Return the (X, Y) coordinate for the center point of the cell that contains the specified text.  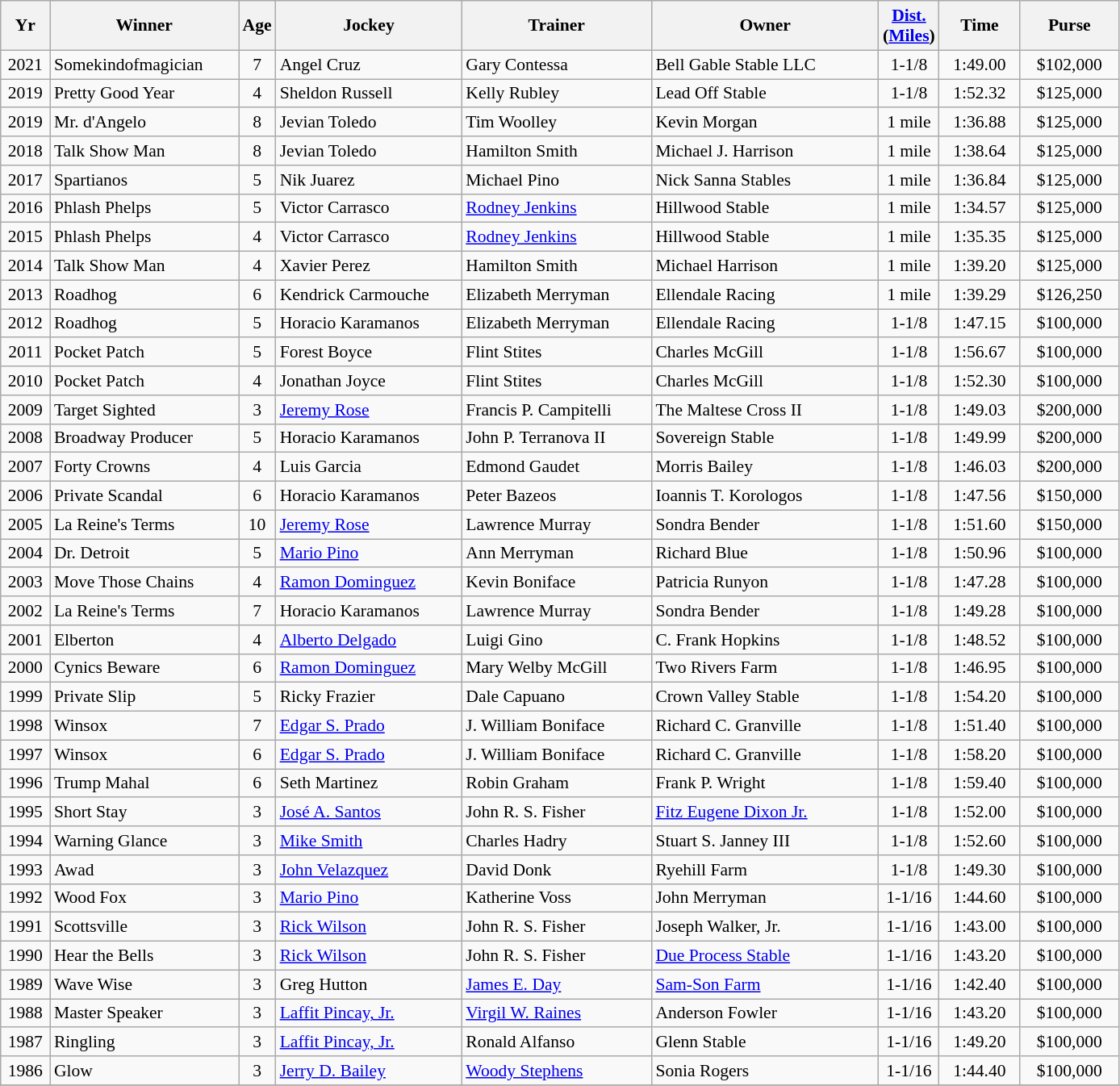
Morris Bailey (765, 467)
1:49.28 (980, 611)
Anderson Fowler (765, 1013)
Scottsville (144, 927)
Jerry D. Bailey (370, 1071)
1:36.88 (980, 123)
2002 (26, 611)
2011 (26, 353)
Katherine Voss (557, 898)
Stuart S. Janney III (765, 841)
Ioannis T. Korologos (765, 496)
1994 (26, 841)
1999 (26, 697)
2004 (26, 553)
Peter Bazeos (557, 496)
1:56.67 (980, 353)
10 (257, 524)
2005 (26, 524)
1992 (26, 898)
Sonia Rogers (765, 1071)
1:50.96 (980, 553)
$126,250 (1070, 294)
1:34.57 (980, 208)
Jonathan Joyce (370, 381)
1:49.30 (980, 870)
1:52.32 (980, 94)
1:35.35 (980, 237)
Patricia Runyon (765, 583)
John P. Terranova II (557, 438)
1993 (26, 870)
Move Those Chains (144, 583)
Glenn Stable (765, 1042)
1995 (26, 812)
2000 (26, 668)
2009 (26, 410)
John Merryman (765, 898)
Forest Boyce (370, 353)
2015 (26, 237)
1:52.30 (980, 381)
1:38.64 (980, 151)
Sheldon Russell (370, 94)
Short Stay (144, 812)
Yr (26, 26)
1998 (26, 726)
Owner (765, 26)
1:47.28 (980, 583)
Kevin Boniface (557, 583)
Target Sighted (144, 410)
2013 (26, 294)
Seth Martinez (370, 783)
1:44.40 (980, 1071)
James E. Day (557, 984)
Luis Garcia (370, 467)
1:49.99 (980, 438)
Trump Mahal (144, 783)
Age (257, 26)
Nick Sanna Stables (765, 180)
Dist. (Miles) (909, 26)
Purse (1070, 26)
1:43.00 (980, 927)
2001 (26, 640)
1:58.20 (980, 754)
Dale Capuano (557, 697)
1991 (26, 927)
Ricky Frazier (370, 697)
1:46.95 (980, 668)
1996 (26, 783)
2006 (26, 496)
Glow (144, 1071)
1:49.03 (980, 410)
Xavier Perez (370, 266)
C. Frank Hopkins (765, 640)
1:51.60 (980, 524)
Joseph Walker, Jr. (765, 927)
Awad (144, 870)
Ringling (144, 1042)
Jockey (370, 26)
Michael Harrison (765, 266)
1:49.00 (980, 65)
Due Process Stable (765, 956)
Luigi Gino (557, 640)
Pretty Good Year (144, 94)
Gary Contessa (557, 65)
Wood Fox (144, 898)
Crown Valley Stable (765, 697)
Winner (144, 26)
Fitz Eugene Dixon Jr. (765, 812)
Angel Cruz (370, 65)
Master Speaker (144, 1013)
1:54.20 (980, 697)
Frank P. Wright (765, 783)
Ronald Alfanso (557, 1042)
Greg Hutton (370, 984)
1989 (26, 984)
2014 (26, 266)
Forty Crowns (144, 467)
Time (980, 26)
1990 (26, 956)
1:47.56 (980, 496)
Michael Pino (557, 180)
1997 (26, 754)
Broadway Producer (144, 438)
Two Rivers Farm (765, 668)
Ryehill Farm (765, 870)
Somekindofmagician (144, 65)
Woody Stephens (557, 1071)
Kevin Morgan (765, 123)
$102,000 (1070, 65)
1:59.40 (980, 783)
Lead Off Stable (765, 94)
1:39.20 (980, 266)
Bell Gable Stable LLC (765, 65)
Hear the Bells (144, 956)
1:46.03 (980, 467)
Cynics Beware (144, 668)
Sam-Son Farm (765, 984)
Sovereign Stable (765, 438)
Spartianos (144, 180)
1:39.29 (980, 294)
2007 (26, 467)
Kelly Rubley (557, 94)
John Velazquez (370, 870)
Charles Hadry (557, 841)
2012 (26, 324)
2003 (26, 583)
2021 (26, 65)
David Donk (557, 870)
Richard Blue (765, 553)
1988 (26, 1013)
Michael J. Harrison (765, 151)
2018 (26, 151)
2010 (26, 381)
2016 (26, 208)
1:52.00 (980, 812)
Virgil W. Raines (557, 1013)
Edmond Gaudet (557, 467)
Private Scandal (144, 496)
Private Slip (144, 697)
Trainer (557, 26)
Wave Wise (144, 984)
1:51.40 (980, 726)
1987 (26, 1042)
1:36.84 (980, 180)
Mary Welby McGill (557, 668)
2017 (26, 180)
1:48.52 (980, 640)
The Maltese Cross II (765, 410)
1:47.15 (980, 324)
Dr. Detroit (144, 553)
Nik Juarez (370, 180)
Alberto Delgado (370, 640)
1:44.60 (980, 898)
Robin Graham (557, 783)
2008 (26, 438)
Ann Merryman (557, 553)
1:42.40 (980, 984)
Mike Smith (370, 841)
Kendrick Carmouche (370, 294)
José A. Santos (370, 812)
Elberton (144, 640)
Francis P. Campitelli (557, 410)
1986 (26, 1071)
Tim Woolley (557, 123)
Mr. d'Angelo (144, 123)
Warning Glance (144, 841)
1:52.60 (980, 841)
1:49.20 (980, 1042)
